From the cell containing the given text, extract its center point as [x, y] coordinate. 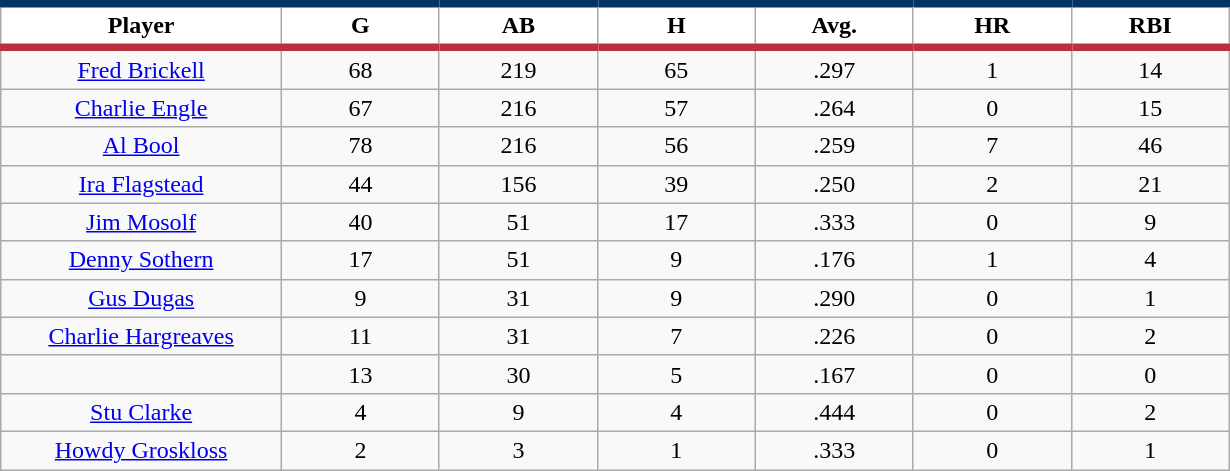
156 [518, 184]
Ira Flagstead [142, 184]
.250 [834, 184]
Avg. [834, 26]
.290 [834, 298]
Denny Sothern [142, 260]
H [676, 26]
HR [992, 26]
5 [676, 374]
.176 [834, 260]
Fred Brickell [142, 68]
Charlie Engle [142, 108]
13 [361, 374]
.259 [834, 146]
Charlie Hargreaves [142, 336]
30 [518, 374]
67 [361, 108]
15 [1150, 108]
RBI [1150, 26]
.297 [834, 68]
11 [361, 336]
68 [361, 68]
65 [676, 68]
AB [518, 26]
21 [1150, 184]
.226 [834, 336]
.264 [834, 108]
44 [361, 184]
Gus Dugas [142, 298]
40 [361, 222]
46 [1150, 146]
56 [676, 146]
39 [676, 184]
G [361, 26]
78 [361, 146]
Stu Clarke [142, 412]
219 [518, 68]
.444 [834, 412]
Al Bool [142, 146]
Howdy Groskloss [142, 450]
.167 [834, 374]
Player [142, 26]
3 [518, 450]
57 [676, 108]
14 [1150, 68]
Jim Mosolf [142, 222]
